Return [X, Y] of the center of cell containing provided text 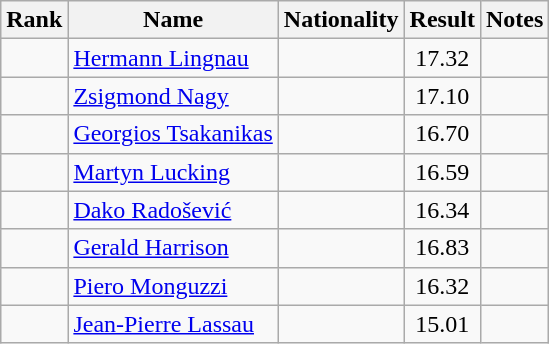
17.10 [442, 96]
16.34 [442, 210]
Gerald Harrison [173, 248]
Jean-Pierre Lassau [173, 324]
Martyn Lucking [173, 172]
17.32 [442, 58]
Result [442, 20]
15.01 [442, 324]
Name [173, 20]
16.32 [442, 286]
Notes [514, 20]
16.70 [442, 134]
16.59 [442, 172]
Georgios Tsakanikas [173, 134]
Nationality [341, 20]
Zsigmond Nagy [173, 96]
16.83 [442, 248]
Piero Monguzzi [173, 286]
Rank [34, 20]
Dako Radošević [173, 210]
Hermann Lingnau [173, 58]
